For the text-containing cell, return its midpoint in (X, Y) coordinate format. 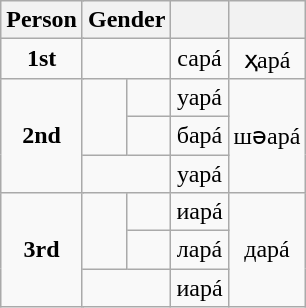
ларá (200, 250)
3rd (42, 250)
Person (42, 20)
1st (42, 59)
сарá (200, 59)
ҳарá (267, 59)
барá (200, 135)
2nd (42, 135)
дарá (267, 250)
шәарá (267, 135)
Gender (126, 20)
